Extract the (X, Y) coordinate from the center of the cell holding the provided text.  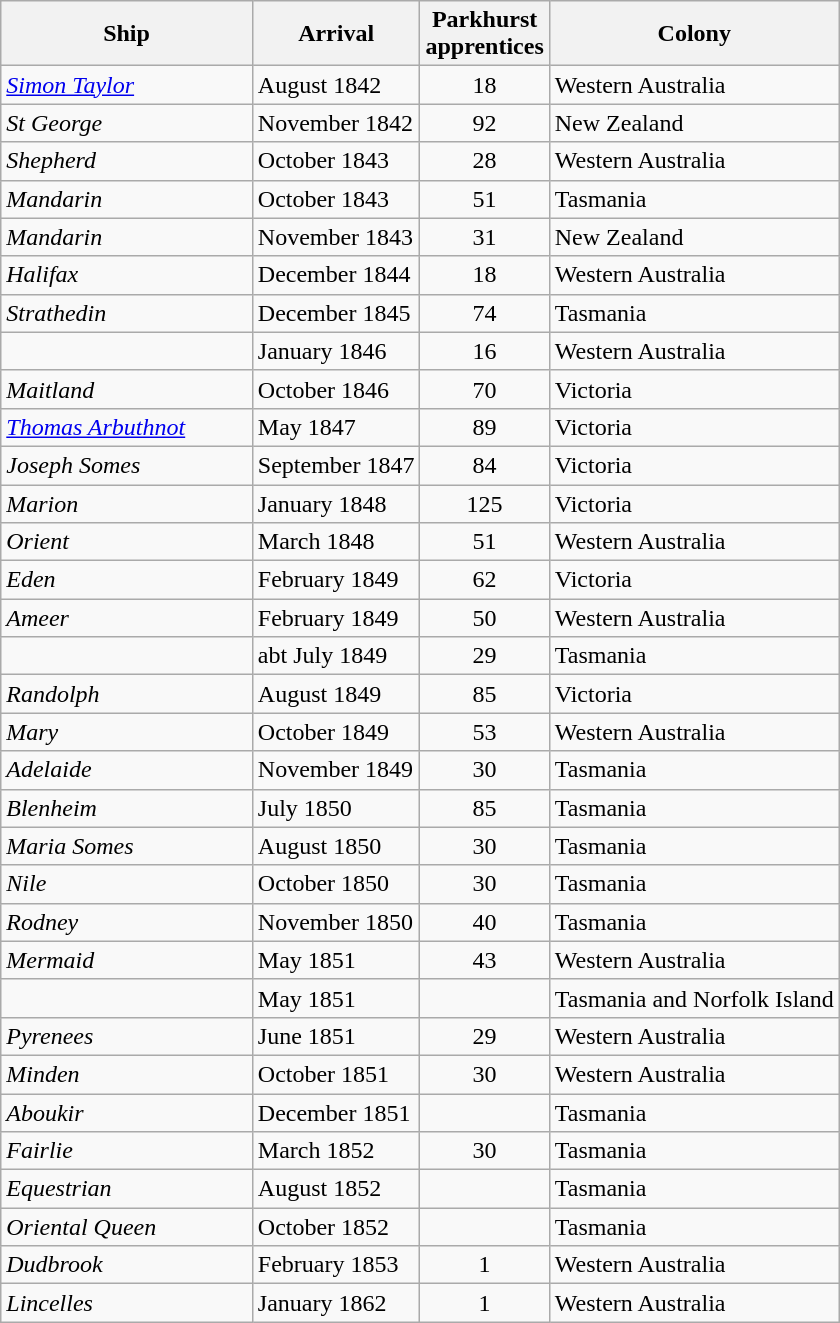
Maitland (127, 389)
Joseph Somes (127, 465)
June 1851 (336, 1036)
Shepherd (127, 161)
Simon Taylor (127, 85)
31 (484, 237)
October 1846 (336, 389)
Randolph (127, 694)
July 1850 (336, 808)
Rodney (127, 922)
January 1862 (336, 1303)
Colony (694, 34)
St George (127, 123)
92 (484, 123)
50 (484, 618)
October 1851 (336, 1074)
November 1843 (336, 237)
70 (484, 389)
September 1847 (336, 465)
August 1849 (336, 694)
Pyrenees (127, 1036)
Parkhurstapprentices (484, 34)
40 (484, 922)
October 1850 (336, 884)
Nile (127, 884)
November 1842 (336, 123)
Maria Somes (127, 846)
November 1849 (336, 770)
Minden (127, 1074)
84 (484, 465)
Ship (127, 34)
February 1853 (336, 1265)
Lincelles (127, 1303)
Eden (127, 580)
Tasmania and Norfolk Island (694, 998)
Orient (127, 542)
abt July 1849 (336, 656)
Equestrian (127, 1189)
Mermaid (127, 960)
December 1845 (336, 313)
January 1846 (336, 351)
16 (484, 351)
Ameer (127, 618)
Fairlie (127, 1151)
125 (484, 503)
Oriental Queen (127, 1227)
89 (484, 427)
March 1852 (336, 1151)
January 1848 (336, 503)
December 1851 (336, 1113)
43 (484, 960)
Arrival (336, 34)
Strathedin (127, 313)
62 (484, 580)
Adelaide (127, 770)
December 1844 (336, 275)
March 1848 (336, 542)
August 1852 (336, 1189)
October 1852 (336, 1227)
Marion (127, 503)
Aboukir (127, 1113)
Dudbrook (127, 1265)
Mary (127, 732)
November 1850 (336, 922)
Halifax (127, 275)
October 1849 (336, 732)
Thomas Arbuthnot (127, 427)
May 1847 (336, 427)
53 (484, 732)
August 1850 (336, 846)
August 1842 (336, 85)
28 (484, 161)
74 (484, 313)
Blenheim (127, 808)
